Output the [X, Y] coordinate of the center of the cell containing the given text.  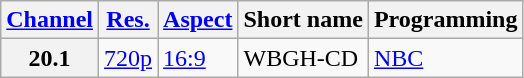
Aspect [198, 20]
720p [128, 58]
WBGH-CD [303, 58]
16:9 [198, 58]
Programming [446, 20]
Short name [303, 20]
NBC [446, 58]
Res. [128, 20]
Channel [50, 20]
20.1 [50, 58]
